Pinpoint the cell where the given text exists, returning its [x, y] midpoint coordinate. 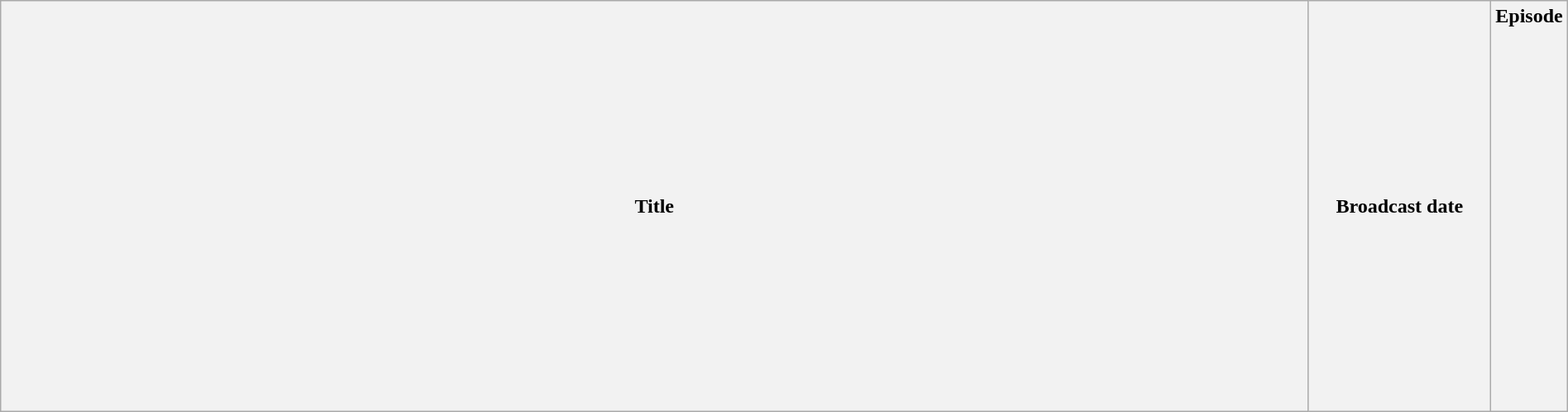
Episode [1529, 207]
Broadcast date [1399, 207]
Title [655, 207]
